For the text-containing cell, return its midpoint in [X, Y] coordinate format. 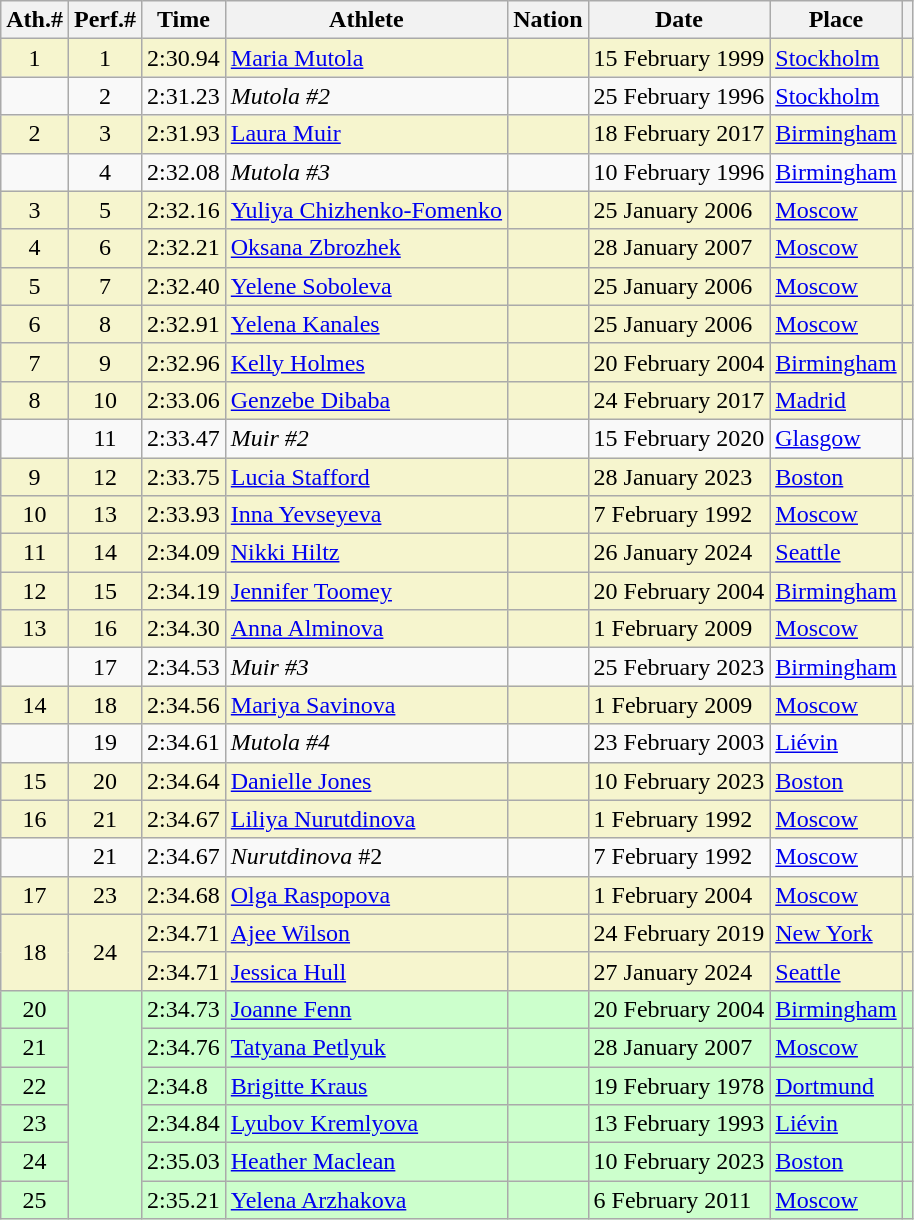
Glasgow [836, 438]
Anna Alminova [366, 629]
10 February 1996 [679, 172]
Laura Muir [366, 134]
Liliya Nurutdinova [366, 819]
2:34.56 [184, 705]
2:34.61 [184, 743]
Nurutdinova #2 [366, 857]
Time [184, 20]
2:33.06 [184, 400]
Date [679, 20]
15 February 2020 [679, 438]
2:35.03 [184, 1162]
2:34.76 [184, 1047]
19 February 1978 [679, 1085]
Danielle Jones [366, 781]
26 January 2024 [679, 553]
2:33.47 [184, 438]
Ajee Wilson [366, 933]
2:31.23 [184, 96]
Muir #3 [366, 667]
Lucia Stafford [366, 477]
1 February 1992 [679, 819]
2:32.40 [184, 286]
2:34.84 [184, 1124]
28 January 2023 [679, 477]
Inna Yevseyeva [366, 515]
Mutola #3 [366, 172]
Athlete [366, 20]
23 February 2003 [679, 743]
Oksana Zbrozhek [366, 248]
13 February 1993 [679, 1124]
2:31.93 [184, 134]
2:34.64 [184, 781]
2:34.30 [184, 629]
25 [35, 1200]
Mariya Savinova [366, 705]
Mutola #2 [366, 96]
2:34.19 [184, 591]
2:32.16 [184, 210]
Nikki Hiltz [366, 553]
Olga Raspopova [366, 895]
2:32.96 [184, 362]
2:34.68 [184, 895]
Brigitte Kraus [366, 1085]
Maria Mutola [366, 58]
Muir #2 [366, 438]
2:32.21 [184, 248]
Perf.# [104, 20]
24 February 2017 [679, 400]
2:34.8 [184, 1085]
25 February 1996 [679, 96]
Place [836, 20]
1 February 2004 [679, 895]
25 February 2023 [679, 667]
Tatyana Petlyuk [366, 1047]
New York [836, 933]
2:32.08 [184, 172]
2:30.94 [184, 58]
24 February 2019 [679, 933]
2:33.75 [184, 477]
2:35.21 [184, 1200]
2:33.93 [184, 515]
Joanne Fenn [366, 1009]
Dortmund [836, 1085]
Heather Maclean [366, 1162]
Yelene Soboleva [366, 286]
27 January 2024 [679, 971]
Kelly Holmes [366, 362]
18 February 2017 [679, 134]
Ath.# [35, 20]
Jennifer Toomey [366, 591]
2:34.53 [184, 667]
Yelena Kanales [366, 324]
2:34.73 [184, 1009]
6 February 2011 [679, 1200]
Lyubov Kremlyova [366, 1124]
15 February 1999 [679, 58]
19 [104, 743]
22 [35, 1085]
Yuliya Chizhenko-Fomenko [366, 210]
Yelena Arzhakova [366, 1200]
Madrid [836, 400]
Nation [548, 20]
Genzebe Dibaba [366, 400]
2:32.91 [184, 324]
Jessica Hull [366, 971]
Mutola #4 [366, 743]
2:34.09 [184, 553]
